Return [x, y] of the center of cell containing provided text 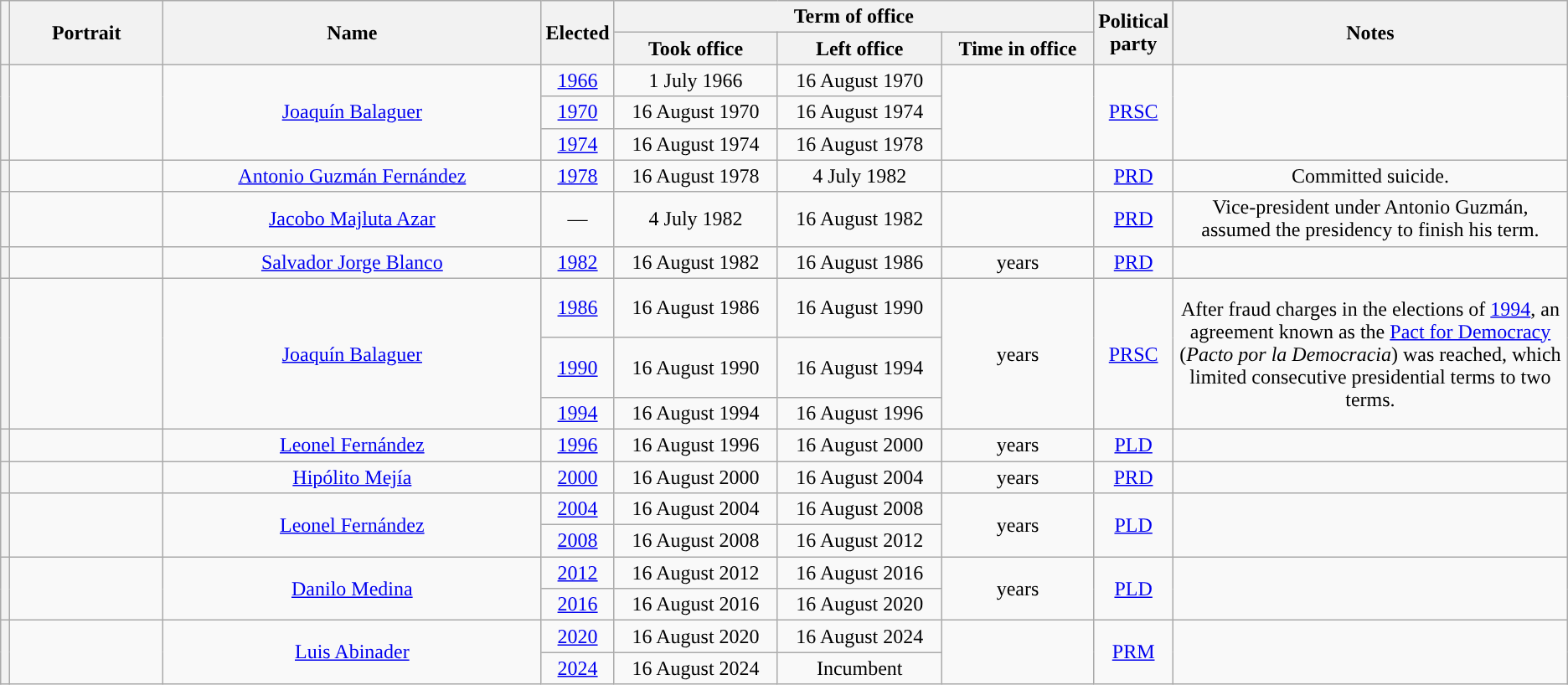
Notes [1370, 33]
Jacobo Majluta Azar [352, 219]
2016 [578, 605]
1996 [578, 445]
— [578, 219]
Incumbent [859, 668]
2004 [578, 509]
2020 [578, 636]
1 July 1966 [695, 80]
1978 [578, 176]
Committed suicide. [1370, 176]
Danilo Medina [352, 589]
PRM [1134, 652]
Term of office [854, 17]
1990 [578, 367]
Antonio Guzmán Fernández [352, 176]
Salvador Jorge Blanco [352, 262]
2008 [578, 541]
2000 [578, 476]
1982 [578, 262]
1970 [578, 112]
Vice-president under Antonio Guzmán, assumed the presidency to finish his term. [1370, 219]
Politicalparty [1134, 33]
Time in office [1017, 49]
Elected [578, 33]
Hipólito Mejía [352, 476]
Portrait [87, 33]
Left office [859, 49]
Luis Abinader [352, 652]
2024 [578, 668]
Name [352, 33]
1966 [578, 80]
1994 [578, 413]
1986 [578, 308]
Took office [695, 49]
1974 [578, 144]
2012 [578, 573]
